Return the (X, Y) coordinate for the center point of the cell that contains the specified text.  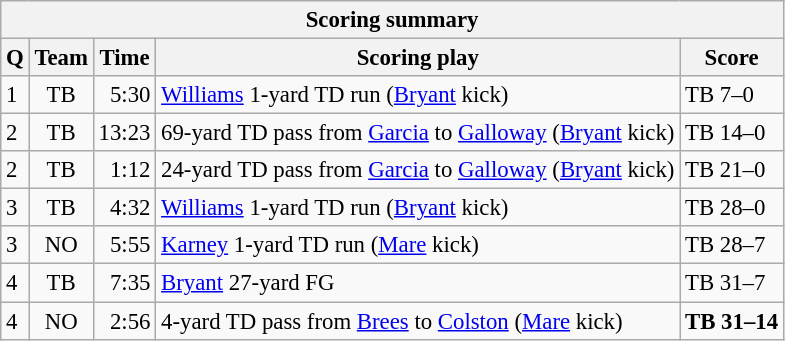
69-yard TD pass from Garcia to Galloway (Bryant kick) (418, 133)
2:56 (124, 321)
1 (15, 95)
Score (732, 58)
7:35 (124, 283)
TB 28–7 (732, 245)
5:55 (124, 245)
TB 28–0 (732, 208)
24-yard TD pass from Garcia to Galloway (Bryant kick) (418, 170)
TB 31–14 (732, 321)
13:23 (124, 133)
TB 14–0 (732, 133)
TB 7–0 (732, 95)
1:12 (124, 170)
5:30 (124, 95)
Karney 1-yard TD run (Mare kick) (418, 245)
Time (124, 58)
Scoring play (418, 58)
Bryant 27-yard FG (418, 283)
4-yard TD pass from Brees to Colston (Mare kick) (418, 321)
TB 31–7 (732, 283)
Scoring summary (392, 20)
TB 21–0 (732, 170)
Q (15, 58)
4:32 (124, 208)
Team (61, 58)
